Detect which cell encompasses the target text, then output its [X, Y] center coordinate. 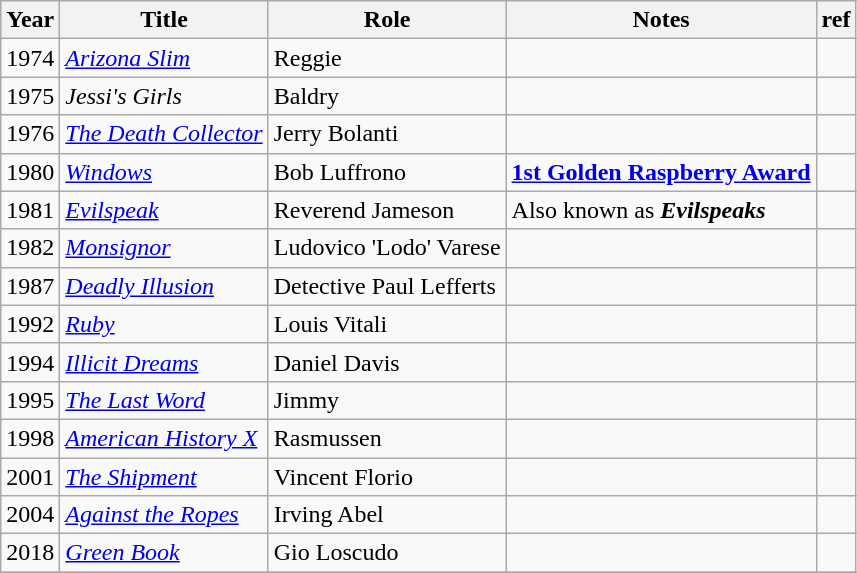
2001 [30, 477]
Gio Loscudo [387, 553]
Rasmussen [387, 438]
Arizona Slim [164, 58]
The Death Collector [164, 134]
Baldry [387, 96]
Monsignor [164, 248]
Role [387, 20]
Reggie [387, 58]
1975 [30, 96]
ref [836, 20]
Green Book [164, 553]
1992 [30, 324]
The Shipment [164, 477]
2004 [30, 515]
1995 [30, 400]
The Last Word [164, 400]
1974 [30, 58]
Also known as Evilspeaks [661, 210]
Notes [661, 20]
1982 [30, 248]
Daniel Davis [387, 362]
Illicit Dreams [164, 362]
1998 [30, 438]
Evilspeak [164, 210]
Jessi's Girls [164, 96]
Vincent Florio [387, 477]
Ludovico 'Lodo' Varese [387, 248]
Against the Ropes [164, 515]
Deadly Illusion [164, 286]
Bob Luffrono [387, 172]
1st Golden Raspberry Award [661, 172]
American History X [164, 438]
1994 [30, 362]
1980 [30, 172]
1981 [30, 210]
1987 [30, 286]
1976 [30, 134]
Title [164, 20]
Ruby [164, 324]
Louis Vitali [387, 324]
Year [30, 20]
Reverend Jameson [387, 210]
Jimmy [387, 400]
Irving Abel [387, 515]
Jerry Bolanti [387, 134]
Windows [164, 172]
Detective Paul Lefferts [387, 286]
2018 [30, 553]
